Return [x, y] of the center of cell containing provided text 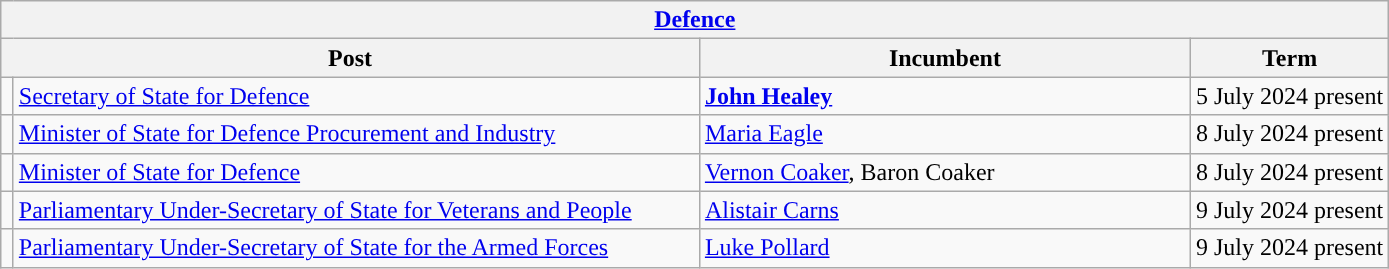
Vernon Coaker, Baron Coaker [944, 172]
Luke Pollard [944, 248]
Defence [695, 20]
Alistair Carns [944, 210]
Incumbent [944, 58]
Parliamentary Under-Secretary of State for the Armed Forces [356, 248]
Term [1289, 58]
John Healey [944, 96]
5 July 2024 present [1289, 96]
Post [350, 58]
Secretary of State for Defence [356, 96]
Minister of State for Defence [356, 172]
Minister of State for Defence Procurement and Industry [356, 134]
Maria Eagle [944, 134]
Parliamentary Under-Secretary of State for Veterans and People [356, 210]
